Scan for the cell matching the given text and deliver its (x, y) coordinate at center. 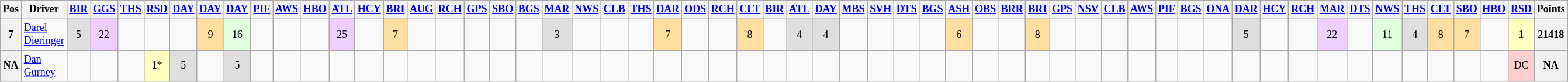
9 (210, 35)
Darel Dieringer (44, 35)
3 (557, 35)
Points (1551, 9)
ASH (959, 9)
Driver (44, 9)
25 (342, 35)
Pos (11, 9)
16 (237, 35)
GGS (104, 9)
11 (1387, 35)
AUG (422, 9)
OBS (985, 9)
Dan Gurney (44, 66)
NSV (1088, 9)
DC (1522, 66)
SVH (881, 9)
ONA (1218, 9)
1 (1522, 35)
ODS (695, 9)
BRR (1012, 9)
21418 (1551, 35)
6 (959, 35)
MBS (853, 9)
1* (157, 66)
